Pinpoint the cell where the given text exists, returning its [X, Y] midpoint coordinate. 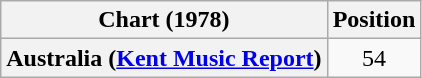
Australia (Kent Music Report) [164, 58]
Chart (1978) [164, 20]
Position [374, 20]
54 [374, 58]
